From the cell containing the given text, extract its center point as (x, y) coordinate. 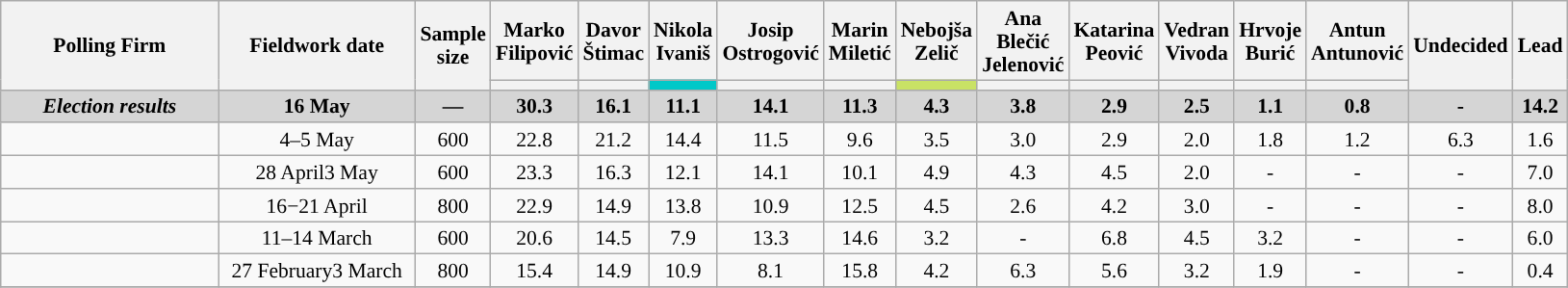
16 May (318, 106)
12.1 (683, 172)
Polling Firm (110, 45)
11.5 (770, 140)
2.6 (1022, 205)
3.5 (937, 140)
Nikola Ivaniš (683, 40)
9.6 (861, 140)
Hrvoje Burić (1271, 40)
0.8 (1357, 106)
20.6 (534, 238)
Election results (110, 106)
13.8 (683, 205)
23.3 (534, 172)
2.5 (1196, 106)
Sample size (452, 45)
22.8 (534, 140)
Marin Miletić (861, 40)
27 February3 March (318, 271)
16.3 (613, 172)
14.2 (1540, 106)
21.2 (613, 140)
4.9 (937, 172)
28 April3 May (318, 172)
0.4 (1540, 271)
Lead (1540, 45)
Fieldwork date (318, 45)
6.8 (1114, 238)
15.4 (534, 271)
11.3 (861, 106)
Ana Blečić Jelenović (1022, 40)
1.1 (1271, 106)
8.0 (1540, 205)
13.3 (770, 238)
30.3 (534, 106)
5.6 (1114, 271)
4–5 May (318, 140)
16.1 (613, 106)
16−21 April (318, 205)
3.8 (1022, 106)
Nebojša Zelič (937, 40)
Undecided (1460, 45)
1.2 (1357, 140)
Marko Filipović (534, 40)
14.5 (613, 238)
Josip Ostrogović (770, 40)
6.0 (1540, 238)
1.9 (1271, 271)
1.8 (1271, 140)
11–14 March (318, 238)
7.0 (1540, 172)
8.1 (770, 271)
14.6 (861, 238)
15.8 (861, 271)
11.1 (683, 106)
1.6 (1540, 140)
Katarina Peović (1114, 40)
Vedran Vivoda (1196, 40)
Davor Štimac (613, 40)
14.4 (683, 140)
12.5 (861, 205)
22.9 (534, 205)
Antun Antunović (1357, 40)
— (452, 106)
7.9 (683, 238)
10.1 (861, 172)
